Identify which cell holds the provided text, then report its [x, y] central coordinate. 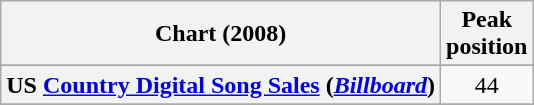
Peakposition [487, 34]
44 [487, 85]
US Country Digital Song Sales (Billboard) [221, 85]
Chart (2008) [221, 34]
